Return (X, Y) of the center of cell containing provided text 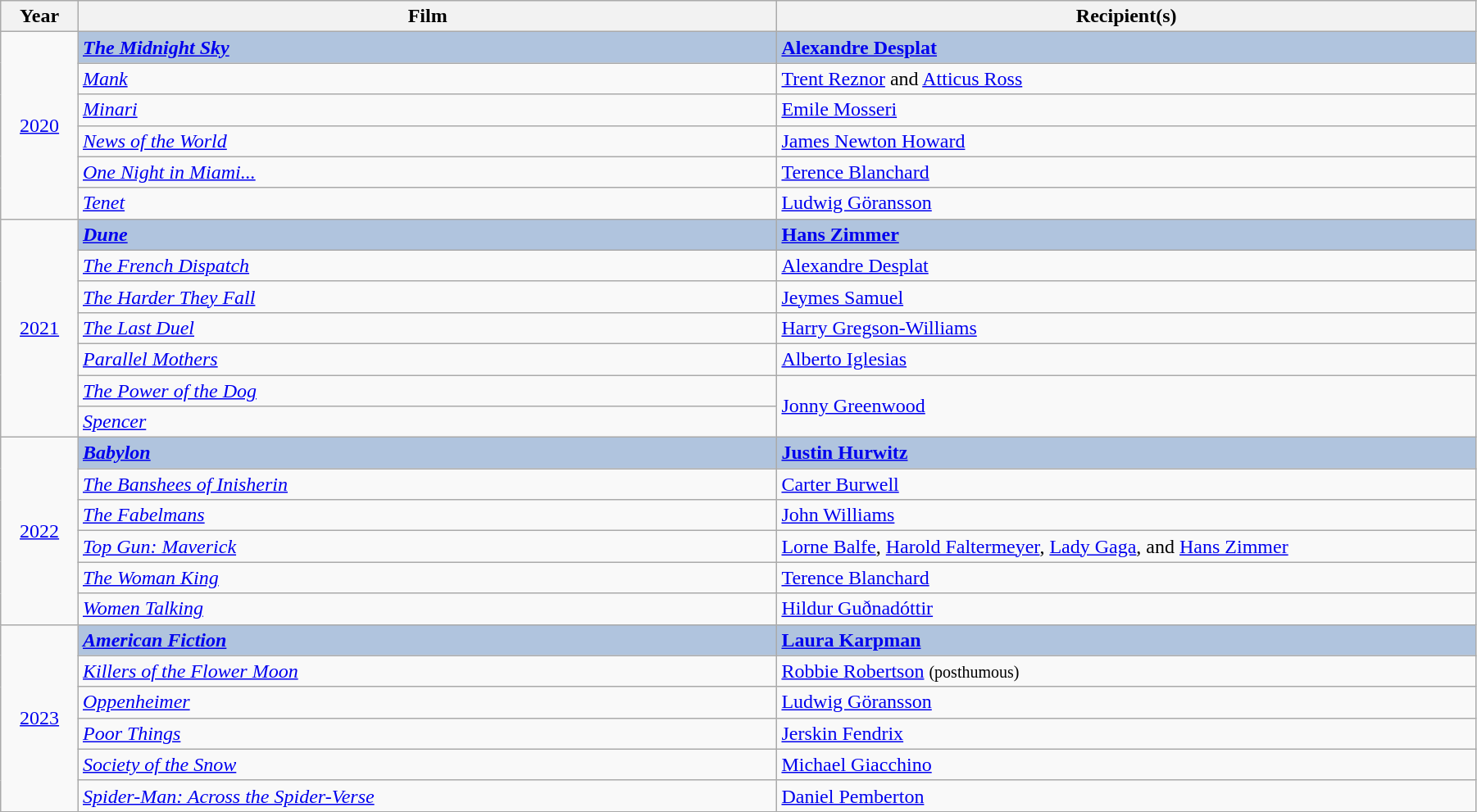
2023 (39, 718)
The Power of the Dog (427, 391)
One Night in Miami... (427, 172)
Minari (427, 110)
The Woman King (427, 578)
Top Gun: Maverick (427, 547)
Women Talking (427, 609)
American Fiction (427, 640)
Robbie Robertson (posthumous) (1126, 671)
News of the World (427, 141)
Oppenheimer (427, 702)
Lorne Balfe, Harold Faltermeyer, Lady Gaga, and Hans Zimmer (1126, 547)
2020 (39, 125)
Society of the Snow (427, 764)
The Last Duel (427, 328)
Michael Giacchino (1126, 764)
James Newton Howard (1126, 141)
Mank (427, 79)
The Harder They Fall (427, 297)
The Midnight Sky (427, 48)
Jerskin Fendrix (1126, 733)
2022 (39, 531)
Hildur Guðnadóttir (1126, 609)
Jonny Greenwood (1126, 406)
2021 (39, 328)
Dune (427, 234)
Hans Zimmer (1126, 234)
Harry Gregson-Williams (1126, 328)
Babylon (427, 453)
Spencer (427, 422)
The Fabelmans (427, 515)
Carter Burwell (1126, 484)
Recipient(s) (1126, 16)
Justin Hurwitz (1126, 453)
Poor Things (427, 733)
Year (39, 16)
The French Dispatch (427, 265)
Parallel Mothers (427, 359)
Film (427, 16)
Daniel Pemberton (1126, 796)
Laura Karpman (1126, 640)
Emile Mosseri (1126, 110)
Jeymes Samuel (1126, 297)
Tenet (427, 203)
Alberto Iglesias (1126, 359)
The Banshees of Inisherin (427, 484)
John Williams (1126, 515)
Killers of the Flower Moon (427, 671)
Spider-Man: Across the Spider-Verse (427, 796)
Trent Reznor and Atticus Ross (1126, 79)
